Return [x, y] of the center of cell containing provided text 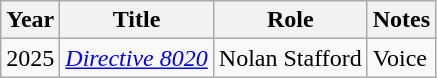
Year [30, 20]
Role [290, 20]
Directive 8020 [136, 58]
Title [136, 20]
Notes [401, 20]
Nolan Stafford [290, 58]
2025 [30, 58]
Voice [401, 58]
